Locate the cell with the specified text and output its (x, y) center coordinate. 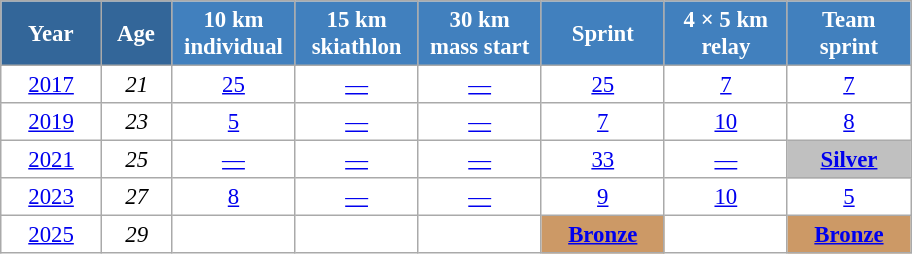
23 (136, 122)
4 × 5 km relay (726, 34)
Sprint (602, 34)
9 (602, 197)
2023 (52, 197)
Year (52, 34)
2021 (52, 160)
29 (136, 235)
21 (136, 85)
2017 (52, 85)
10 km individual (234, 34)
27 (136, 197)
2025 (52, 235)
2019 (52, 122)
33 (602, 160)
Team sprint (848, 34)
15 km skiathlon (356, 34)
Age (136, 34)
Silver (848, 160)
30 km mass start (480, 34)
